From the cell containing the given text, extract its center point as (x, y) coordinate. 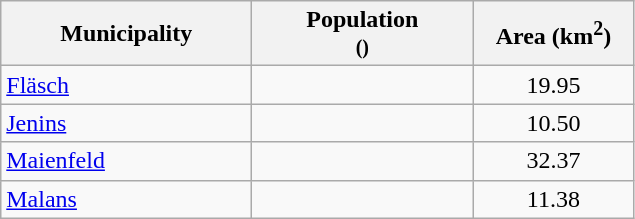
Malans (126, 199)
Population () (362, 34)
32.37 (554, 161)
Municipality (126, 34)
Area (km2) (554, 34)
10.50 (554, 123)
Fläsch (126, 85)
19.95 (554, 85)
11.38 (554, 199)
Jenins (126, 123)
Maienfeld (126, 161)
